Capture the cell that displays the provided text and extract its [X, Y] central coordinate. 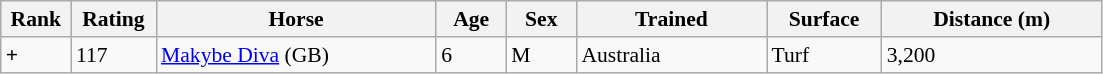
Makybe Diva (GB) [296, 55]
Rating [114, 19]
Rank [36, 19]
M [541, 55]
Turf [824, 55]
3,200 [992, 55]
Australia [671, 55]
Distance (m) [992, 19]
6 [471, 55]
117 [114, 55]
+ [36, 55]
Horse [296, 19]
Surface [824, 19]
Sex [541, 19]
Age [471, 19]
Trained [671, 19]
